Extract the (x, y) coordinate from the center of the cell holding the provided text.  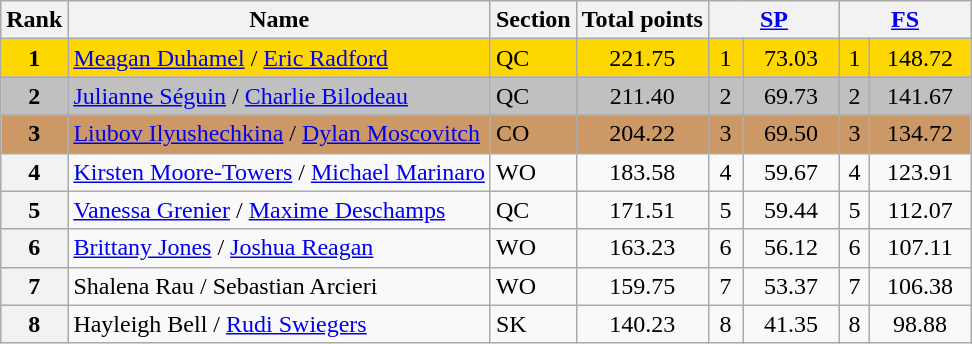
SP (774, 20)
159.75 (642, 286)
Section (533, 20)
Liubov Ilyushechkina / Dylan Moscovitch (280, 134)
Hayleigh Bell / Rudi Swiegers (280, 324)
134.72 (920, 134)
Brittany Jones / Joshua Reagan (280, 248)
CO (533, 134)
Rank (34, 20)
183.58 (642, 172)
141.67 (920, 96)
107.11 (920, 248)
Total points (642, 20)
69.50 (792, 134)
Kirsten Moore-Towers / Michael Marinaro (280, 172)
Name (280, 20)
123.91 (920, 172)
73.03 (792, 58)
Vanessa Grenier / Maxime Deschamps (280, 210)
221.75 (642, 58)
112.07 (920, 210)
148.72 (920, 58)
140.23 (642, 324)
163.23 (642, 248)
41.35 (792, 324)
59.67 (792, 172)
Meagan Duhamel / Eric Radford (280, 58)
204.22 (642, 134)
106.38 (920, 286)
SK (533, 324)
98.88 (920, 324)
211.40 (642, 96)
56.12 (792, 248)
53.37 (792, 286)
171.51 (642, 210)
Julianne Séguin / Charlie Bilodeau (280, 96)
59.44 (792, 210)
FS (904, 20)
69.73 (792, 96)
Shalena Rau / Sebastian Arcieri (280, 286)
